Determine the (X, Y) coordinate at the center of the cell enclosing the given text.  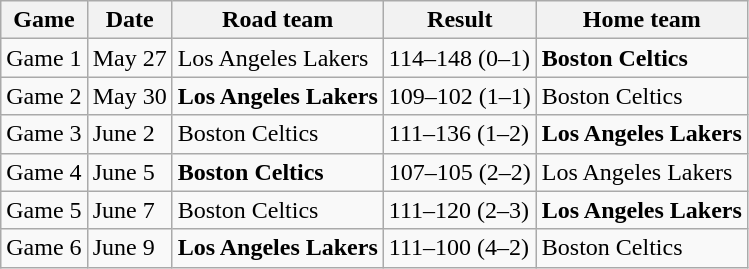
111–100 (4–2) (460, 248)
May 27 (130, 58)
107–105 (2–2) (460, 172)
Game 1 (44, 58)
June 5 (130, 172)
111–120 (2–3) (460, 210)
109–102 (1–1) (460, 96)
Result (460, 20)
June 2 (130, 134)
Date (130, 20)
Home team (642, 20)
Game 2 (44, 96)
Game 6 (44, 248)
June 9 (130, 248)
Road team (278, 20)
111–136 (1–2) (460, 134)
Game (44, 20)
Game 4 (44, 172)
June 7 (130, 210)
114–148 (0–1) (460, 58)
May 30 (130, 96)
Game 5 (44, 210)
Game 3 (44, 134)
